From the cell containing the given text, extract its center point as (x, y) coordinate. 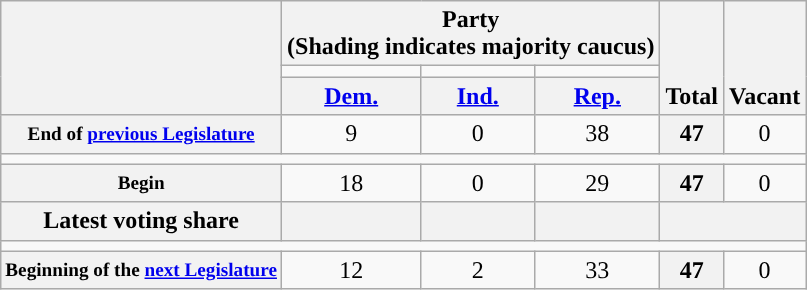
12 (352, 270)
Vacant (764, 58)
29 (598, 183)
33 (598, 270)
18 (352, 183)
Ind. (478, 96)
9 (352, 134)
38 (598, 134)
End of previous Legislature (142, 134)
2 (478, 270)
Rep. (598, 96)
Begin (142, 183)
Beginning of the next Legislature (142, 270)
Party (Shading indicates majority caucus) (471, 34)
Total (692, 58)
Dem. (352, 96)
Latest voting share (142, 221)
